Capture the cell that displays the provided text and extract its [X, Y] central coordinate. 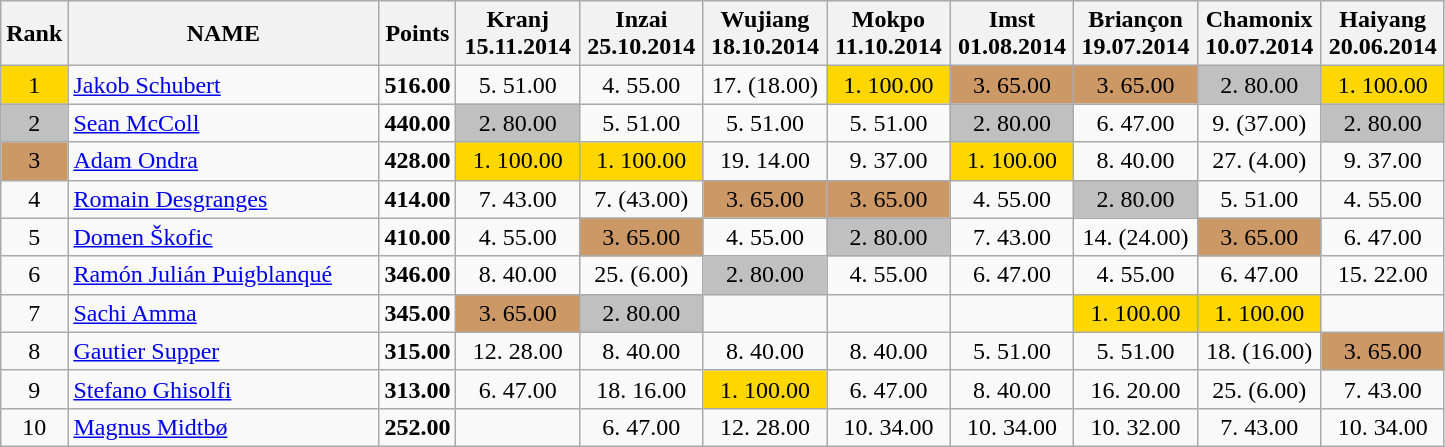
8 [34, 351]
Stefano Ghisolfi [224, 389]
7. (43.00) [642, 199]
3 [34, 161]
18. (16.00) [1259, 351]
440.00 [418, 123]
4 [34, 199]
Chamonix 10.07.2014 [1259, 34]
15. 22.00 [1383, 275]
9 [34, 389]
10. 32.00 [1136, 427]
516.00 [418, 85]
Domen Škofic [224, 237]
1 [34, 85]
Briançon 19.07.2014 [1136, 34]
Imst 01.08.2014 [1012, 34]
315.00 [418, 351]
Wujiang 18.10.2014 [765, 34]
NAME [224, 34]
Inzai 25.10.2014 [642, 34]
346.00 [418, 275]
Ramón Julián Puigblanqué [224, 275]
345.00 [418, 313]
Adam Ondra [224, 161]
Sachi Amma [224, 313]
Gautier Supper [224, 351]
313.00 [418, 389]
27. (4.00) [1259, 161]
6 [34, 275]
9. (37.00) [1259, 123]
410.00 [418, 237]
428.00 [418, 161]
Haiyang 20.06.2014 [1383, 34]
Kranj 15.11.2014 [518, 34]
Points [418, 34]
19. 14.00 [765, 161]
2 [34, 123]
10 [34, 427]
16. 20.00 [1136, 389]
Mokpo 11.10.2014 [889, 34]
414.00 [418, 199]
Magnus Midtbø [224, 427]
Rank [34, 34]
7 [34, 313]
Jakob Schubert [224, 85]
5 [34, 237]
17. (18.00) [765, 85]
14. (24.00) [1136, 237]
Sean McColl [224, 123]
252.00 [418, 427]
Romain Desgranges [224, 199]
18. 16.00 [642, 389]
